Extract the (X, Y) coordinate from the center of the cell holding the provided text.  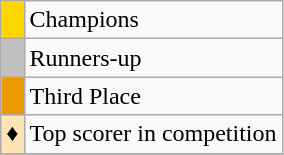
Runners-up (153, 58)
Third Place (153, 96)
Champions (153, 20)
♦ (12, 134)
Top scorer in competition (153, 134)
